Determine the [x, y] coordinate at the center of the cell enclosing the given text.  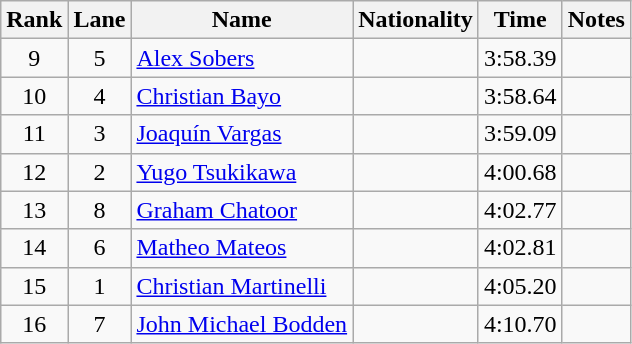
14 [34, 248]
Notes [596, 20]
Christian Martinelli [242, 286]
Rank [34, 20]
Nationality [416, 20]
4:00.68 [520, 172]
12 [34, 172]
16 [34, 324]
8 [100, 210]
5 [100, 58]
3:59.09 [520, 134]
Graham Chatoor [242, 210]
Name [242, 20]
Joaquín Vargas [242, 134]
4:02.81 [520, 248]
10 [34, 96]
4 [100, 96]
3:58.39 [520, 58]
2 [100, 172]
15 [34, 286]
4:10.70 [520, 324]
3 [100, 134]
Time [520, 20]
4:02.77 [520, 210]
Christian Bayo [242, 96]
3:58.64 [520, 96]
Lane [100, 20]
4:05.20 [520, 286]
9 [34, 58]
Matheo Mateos [242, 248]
11 [34, 134]
Alex Sobers [242, 58]
Yugo Tsukikawa [242, 172]
6 [100, 248]
John Michael Bodden [242, 324]
1 [100, 286]
13 [34, 210]
7 [100, 324]
